Locate the cell with the specified text and output its (x, y) center coordinate. 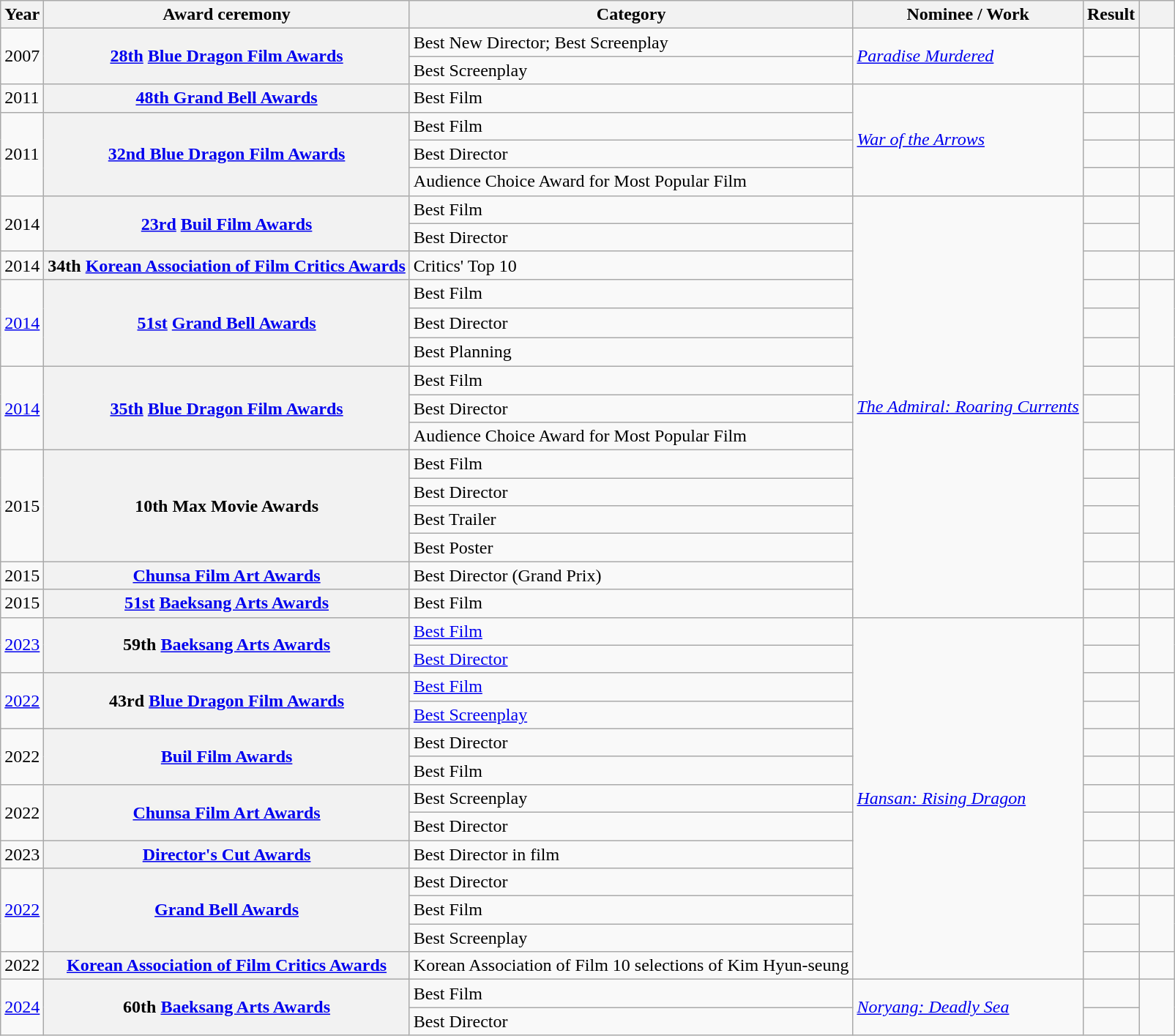
51st Baeksang Arts Awards (227, 603)
28th Blue Dragon Film Awards (227, 56)
Grand Bell Awards (227, 910)
10th Max Movie Awards (227, 506)
Noryang: Deadly Sea (968, 1007)
Award ceremony (227, 15)
Korean Association of Film Critics Awards (227, 966)
Best Poster (631, 548)
Result (1111, 15)
51st Grand Bell Awards (227, 322)
Best Trailer (631, 520)
Paradise Murdered (968, 56)
2007 (22, 56)
Best Director in film (631, 854)
Best New Director; Best Screenplay (631, 42)
Korean Association of Film 10 selections of Kim Hyun-seung (631, 966)
35th Blue Dragon Film Awards (227, 408)
Best Director (Grand Prix) (631, 575)
Director's Cut Awards (227, 854)
Nominee / Work (968, 15)
The Admiral: Roaring Currents (968, 406)
23rd Buil Film Awards (227, 223)
43rd Blue Dragon Film Awards (227, 701)
Critics' Top 10 (631, 265)
Best Planning (631, 352)
48th Grand Bell Awards (227, 98)
32nd Blue Dragon Film Awards (227, 154)
Year (22, 15)
2024 (22, 1007)
Hansan: Rising Dragon (968, 798)
Buil Film Awards (227, 756)
60th Baeksang Arts Awards (227, 1007)
Category (631, 15)
34th Korean Association of Film Critics Awards (227, 265)
59th Baeksang Arts Awards (227, 645)
War of the Arrows (968, 140)
